Find where the given text appears and provide that cell's center as (x, y) coordinate. 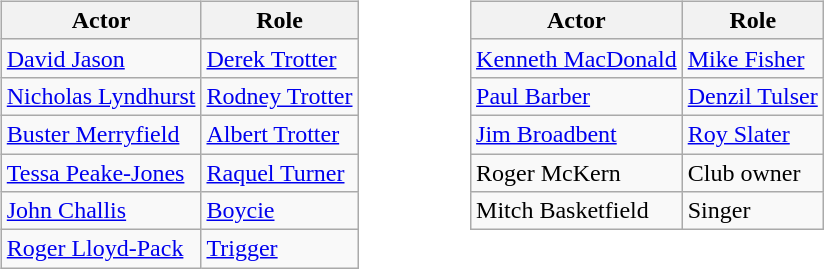
Mitch Basketfield (577, 211)
Paul Barber (577, 96)
Albert Trotter (280, 134)
Singer (752, 211)
Denzil Tulser (752, 96)
Roy Slater (752, 134)
Raquel Turner (280, 173)
Jim Broadbent (577, 134)
John Challis (101, 211)
Roger Lloyd-Pack (101, 249)
Club owner (752, 173)
Mike Fisher (752, 58)
Tessa Peake-Jones (101, 173)
Derek Trotter (280, 58)
Buster Merryfield (101, 134)
Trigger (280, 249)
Rodney Trotter (280, 96)
Boycie (280, 211)
David Jason (101, 58)
Roger McKern (577, 173)
Nicholas Lyndhurst (101, 96)
Kenneth MacDonald (577, 58)
